Search for the cell housing the specified text and yield its [x, y] center coordinate. 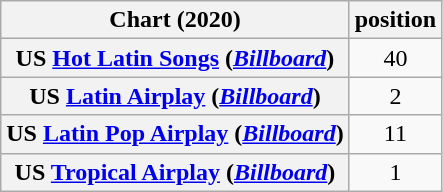
40 [395, 58]
US Tropical Airplay (Billboard) [175, 172]
11 [395, 134]
2 [395, 96]
US Hot Latin Songs (Billboard) [175, 58]
Chart (2020) [175, 20]
1 [395, 172]
US Latin Airplay (Billboard) [175, 96]
position [395, 20]
US Latin Pop Airplay (Billboard) [175, 134]
